Extract the [x, y] coordinate from the center of the cell holding the provided text.  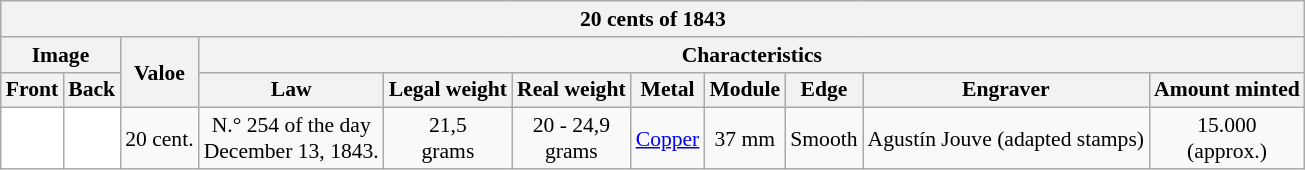
Valoe [159, 72]
15.000(approx.) [1227, 138]
Copper [668, 138]
Metal [668, 90]
20 cents of 1843 [653, 19]
N.° 254 of the dayDecember 13, 1843. [292, 138]
Law [292, 90]
21,5grams [448, 138]
Amount minted [1227, 90]
Front [32, 90]
Characteristics [752, 55]
20 - 24,9grams [572, 138]
Module [744, 90]
Legal weight [448, 90]
Back [92, 90]
Image [60, 55]
Agustín Jouve (adapted stamps) [1006, 138]
Smooth [824, 138]
Engraver [1006, 90]
Real weight [572, 90]
20 cent. [159, 138]
37 mm [744, 138]
Edge [824, 90]
